Pinpoint the cell where the given text exists, returning its [x, y] midpoint coordinate. 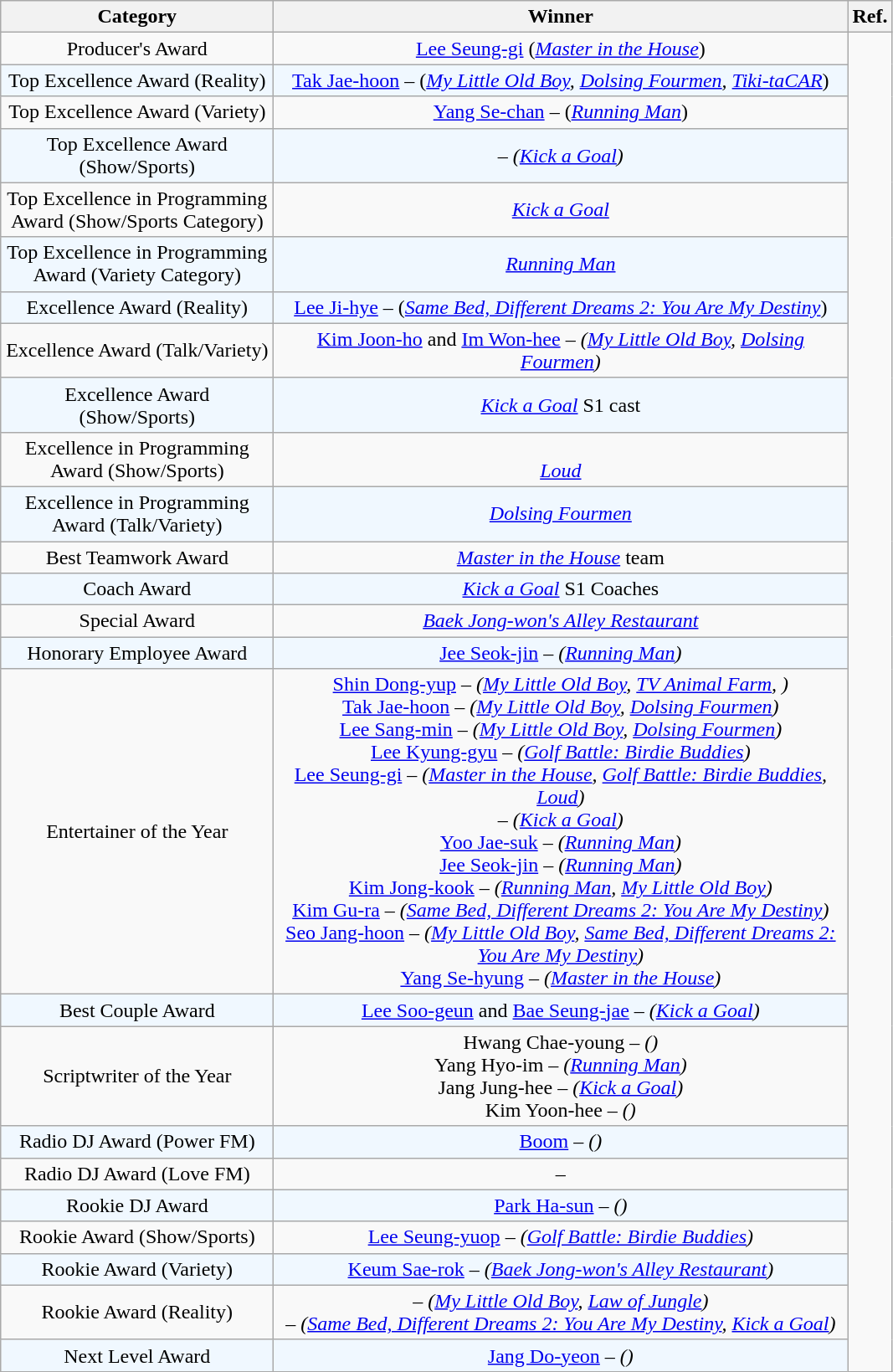
Hwang Chae-young – ()Yang Hyo-im – (Running Man)Jang Jung-hee – (Kick a Goal)Kim Yoon-hee – () [561, 1077]
Radio DJ Award (Power FM) [137, 1142]
Running Man [561, 265]
Kick a Goal [561, 209]
Ref. [870, 17]
Boom – () [561, 1142]
Next Level Award [137, 1355]
Lee Ji-hye – (Same Bed, Different Dreams 2: You Are My Destiny) [561, 307]
Category [137, 17]
Excellence in Programming Award (Show/Sports) [137, 459]
Kick a Goal S1 Coaches [561, 589]
Keum Sae-rok – (Baek Jong-won's Alley Restaurant) [561, 1269]
– [561, 1174]
Top Excellence in Programming Award (Variety Category) [137, 265]
Winner [561, 17]
Lee Seung-yuop – (Golf Battle: Birdie Buddies) [561, 1237]
Excellence Award (Reality) [137, 307]
Master in the House team [561, 557]
Radio DJ Award (Love FM) [137, 1174]
Rookie DJ Award [137, 1205]
Rookie Award (Variety) [137, 1269]
Kick a Goal S1 cast [561, 405]
Dolsing Fourmen [561, 514]
Producer's Award [137, 49]
Entertainer of the Year [137, 832]
Kim Joon-ho and Im Won-hee – (My Little Old Boy, Dolsing Fourmen) [561, 350]
– (My Little Old Boy, Law of Jungle) – (Same Bed, Different Dreams 2: You Are My Destiny, Kick a Goal) [561, 1313]
Lee Seung-gi (Master in the House) [561, 49]
Coach Award [137, 589]
Scriptwriter of the Year [137, 1077]
Jee Seok-jin – (Running Man) [561, 653]
Excellence in Programming Award (Talk/Variety) [137, 514]
Top Excellence Award (Reality) [137, 80]
Rookie Award (Reality) [137, 1313]
Yang Se-chan – (Running Man) [561, 112]
Best Teamwork Award [137, 557]
Rookie Award (Show/Sports) [137, 1237]
Best Couple Award [137, 1010]
Top Excellence Award (Show/Sports) [137, 156]
– (Kick a Goal) [561, 156]
Jang Do-yeon – () [561, 1355]
Loud [561, 459]
Tak Jae-hoon – (My Little Old Boy, Dolsing Fourmen, Tiki-taCAR) [561, 80]
Top Excellence Award (Variety) [137, 112]
Honorary Employee Award [137, 653]
Park Ha-sun – () [561, 1205]
Excellence Award (Show/Sports) [137, 405]
Excellence Award (Talk/Variety) [137, 350]
Top Excellence in Programming Award (Show/Sports Category) [137, 209]
Special Award [137, 621]
Baek Jong-won's Alley Restaurant [561, 621]
Lee Soo-geun and Bae Seung-jae – (Kick a Goal) [561, 1010]
